For the text-containing cell, return its midpoint in (x, y) coordinate format. 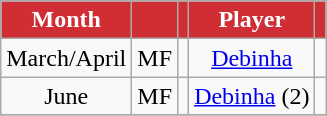
Debinha (252, 58)
Debinha (2) (252, 96)
June (66, 96)
March/April (66, 58)
Player (252, 20)
Month (66, 20)
